Return the [X, Y] coordinate for the center point of the cell that contains the specified text.  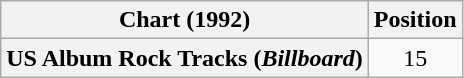
15 [415, 58]
Position [415, 20]
US Album Rock Tracks (Billboard) [185, 58]
Chart (1992) [185, 20]
